Pinpoint the cell where the given text exists, returning its [X, Y] midpoint coordinate. 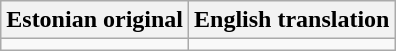
Estonian original [95, 20]
English translation [292, 20]
